Return the (x, y) coordinate for the center point of the cell that contains the specified text.  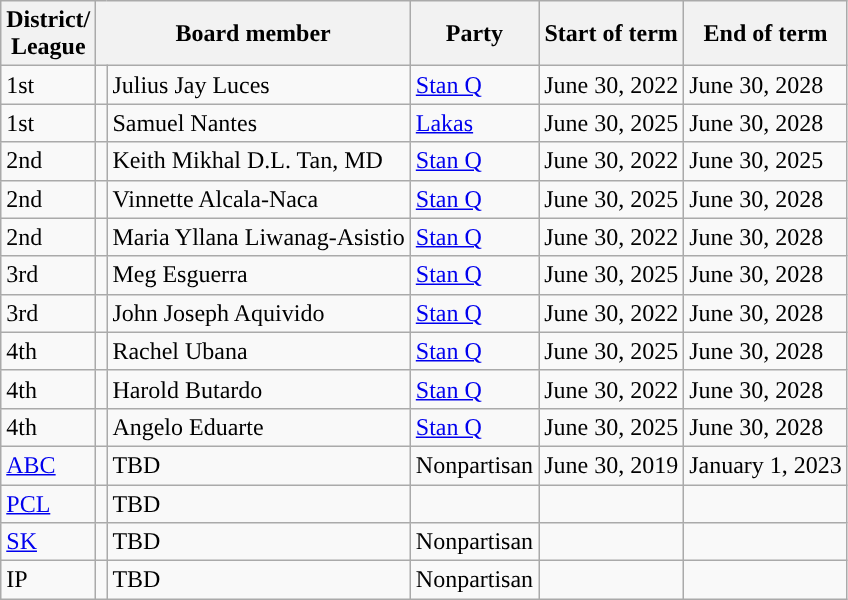
Harold Butardo (258, 389)
Julius Jay Luces (258, 85)
Vinnette Alcala-Naca (258, 199)
Board member (253, 34)
Maria Yllana Liwanag-Asistio (258, 237)
June 30, 2019 (612, 465)
PCL (48, 503)
Start of term (612, 34)
Lakas (474, 123)
End of term (766, 34)
January 1, 2023 (766, 465)
Angelo Eduarte (258, 427)
John Joseph Aquivido (258, 313)
IP (48, 580)
Rachel Ubana (258, 351)
ABC (48, 465)
Keith Mikhal D.L. Tan, MD (258, 161)
Samuel Nantes (258, 123)
Party (474, 34)
Meg Esguerra (258, 275)
SK (48, 542)
District/League (48, 34)
